Pinpoint the cell where the given text exists, returning its [X, Y] midpoint coordinate. 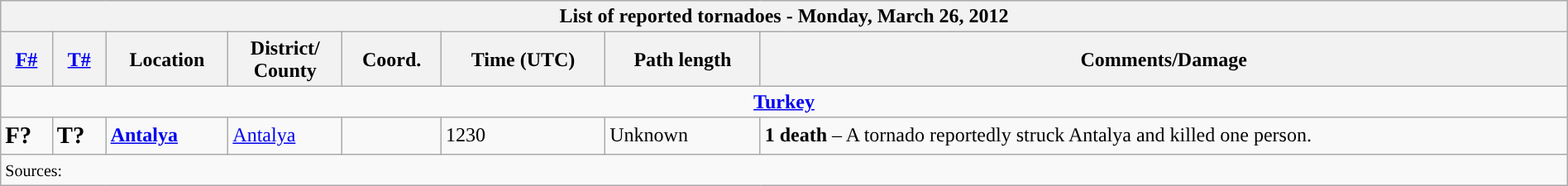
Time (UTC) [523, 60]
Turkey [784, 102]
List of reported tornadoes - Monday, March 26, 2012 [784, 17]
Sources: [784, 169]
T# [79, 60]
F# [26, 60]
Location [167, 60]
1230 [523, 136]
Unknown [683, 136]
Comments/Damage [1164, 60]
Coord. [392, 60]
Path length [683, 60]
T? [79, 136]
1 death – A tornado reportedly struck Antalya and killed one person. [1164, 136]
F? [26, 136]
District/County [285, 60]
